Detect which cell encompasses the target text, then output its (X, Y) center coordinate. 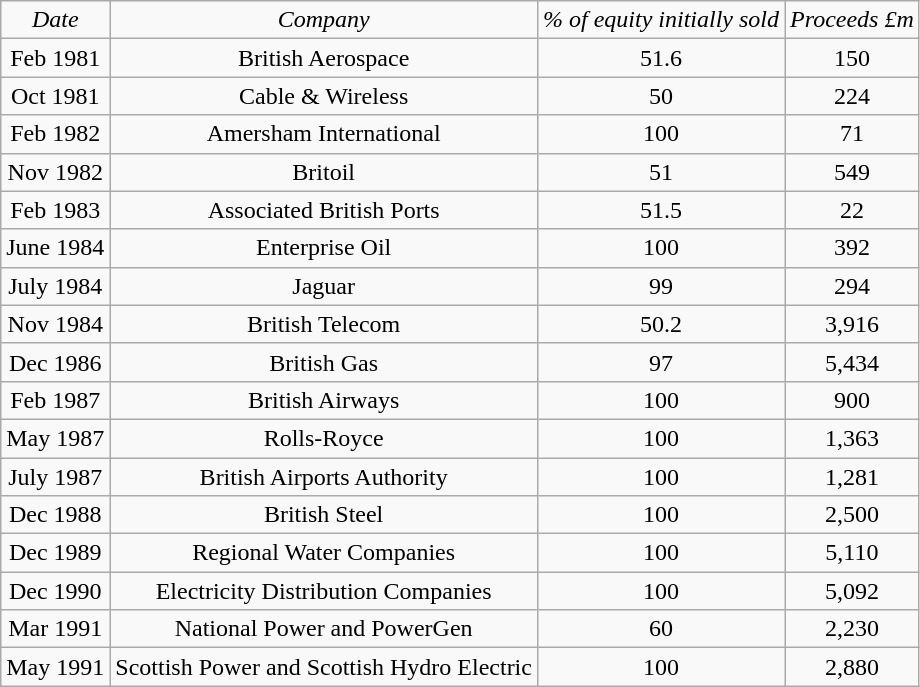
2,230 (852, 629)
July 1987 (56, 477)
224 (852, 96)
99 (660, 286)
294 (852, 286)
2,500 (852, 515)
Mar 1991 (56, 629)
Feb 1983 (56, 210)
5,110 (852, 553)
Nov 1984 (56, 324)
Feb 1982 (56, 134)
Dec 1989 (56, 553)
Associated British Ports (324, 210)
% of equity initially sold (660, 20)
British Telecom (324, 324)
Feb 1987 (56, 400)
22 (852, 210)
71 (852, 134)
900 (852, 400)
392 (852, 248)
Date (56, 20)
Dec 1986 (56, 362)
97 (660, 362)
5,434 (852, 362)
June 1984 (56, 248)
July 1984 (56, 286)
50.2 (660, 324)
Company (324, 20)
Regional Water Companies (324, 553)
May 1987 (56, 438)
2,880 (852, 667)
British Airports Authority (324, 477)
National Power and PowerGen (324, 629)
Britoil (324, 172)
Electricity Distribution Companies (324, 591)
150 (852, 58)
Rolls-Royce (324, 438)
549 (852, 172)
Dec 1990 (56, 591)
1,281 (852, 477)
British Aerospace (324, 58)
51.6 (660, 58)
Proceeds £m (852, 20)
Oct 1981 (56, 96)
Cable & Wireless (324, 96)
3,916 (852, 324)
British Gas (324, 362)
1,363 (852, 438)
Feb 1981 (56, 58)
Amersham International (324, 134)
Enterprise Oil (324, 248)
5,092 (852, 591)
Jaguar (324, 286)
May 1991 (56, 667)
50 (660, 96)
51.5 (660, 210)
60 (660, 629)
British Airways (324, 400)
Scottish Power and Scottish Hydro Electric (324, 667)
British Steel (324, 515)
Nov 1982 (56, 172)
Dec 1988 (56, 515)
51 (660, 172)
